Locate the cell with the specified text and output its (x, y) center coordinate. 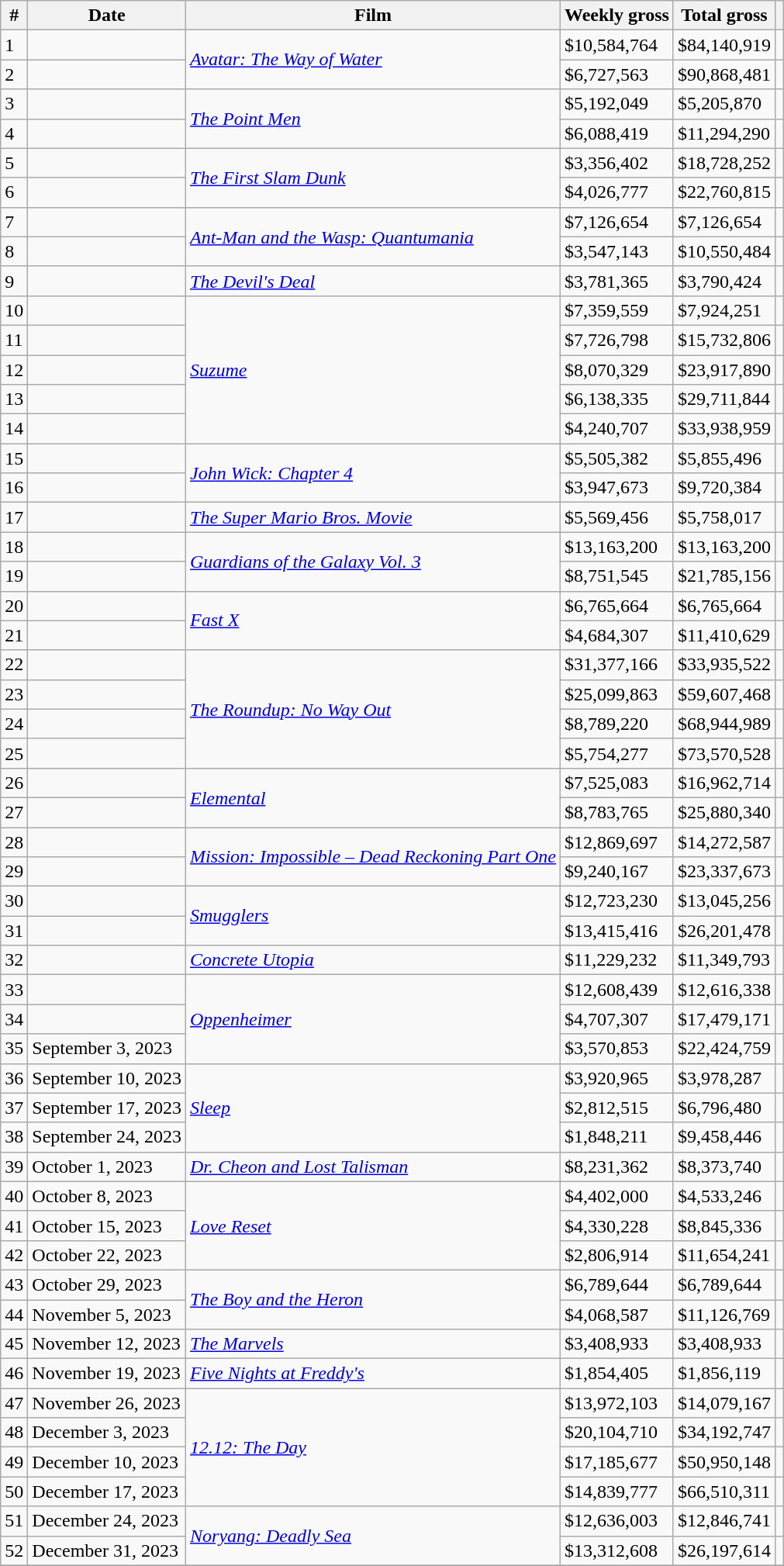
$12,846,741 (724, 1521)
29 (14, 872)
$6,138,335 (616, 399)
49 (14, 1462)
$8,751,545 (616, 576)
$90,868,481 (724, 74)
November 12, 2023 (107, 1344)
26 (14, 783)
October 22, 2023 (107, 1255)
Avatar: The Way of Water (374, 60)
31 (14, 931)
$26,201,478 (724, 931)
$21,785,156 (724, 576)
November 26, 2023 (107, 1403)
$3,947,673 (616, 488)
34 (14, 1019)
12 (14, 370)
# (14, 16)
$68,944,989 (724, 724)
$5,505,382 (616, 458)
51 (14, 1521)
9 (14, 281)
$4,240,707 (616, 429)
5 (14, 163)
$34,192,747 (724, 1433)
$17,479,171 (724, 1019)
$23,917,890 (724, 370)
Dr. Cheon and Lost Talisman (374, 1167)
$3,781,365 (616, 281)
$3,978,287 (724, 1078)
52 (14, 1550)
The Boy and the Heron (374, 1299)
$1,856,119 (724, 1374)
16 (14, 488)
Love Reset (374, 1225)
$50,950,148 (724, 1462)
October 29, 2023 (107, 1284)
Oppenheimer (374, 1019)
$4,026,777 (616, 192)
48 (14, 1433)
$8,373,740 (724, 1167)
$6,796,480 (724, 1108)
September 17, 2023 (107, 1108)
$4,402,000 (616, 1196)
$6,727,563 (616, 74)
$4,533,246 (724, 1196)
44 (14, 1315)
$3,920,965 (616, 1078)
$5,205,870 (724, 104)
$12,869,697 (616, 842)
$13,415,416 (616, 931)
45 (14, 1344)
$8,845,336 (724, 1225)
$2,812,515 (616, 1108)
Total gross (724, 16)
33 (14, 990)
$17,185,677 (616, 1462)
$73,570,528 (724, 753)
$12,608,439 (616, 990)
$29,711,844 (724, 399)
$11,654,241 (724, 1255)
$20,104,710 (616, 1433)
$22,424,759 (724, 1049)
10 (14, 310)
$26,197,614 (724, 1550)
Suzume (374, 369)
$84,140,919 (724, 45)
$12,723,230 (616, 901)
$11,229,232 (616, 960)
$2,806,914 (616, 1255)
$9,240,167 (616, 872)
13 (14, 399)
October 1, 2023 (107, 1167)
December 31, 2023 (107, 1550)
14 (14, 429)
32 (14, 960)
$5,855,496 (724, 458)
September 24, 2023 (107, 1137)
21 (14, 635)
38 (14, 1137)
$3,356,402 (616, 163)
7 (14, 222)
November 5, 2023 (107, 1315)
$3,790,424 (724, 281)
25 (14, 753)
October 8, 2023 (107, 1196)
December 24, 2023 (107, 1521)
$7,924,251 (724, 310)
$22,760,815 (724, 192)
3 (14, 104)
December 17, 2023 (107, 1492)
35 (14, 1049)
Elemental (374, 797)
$33,938,959 (724, 429)
The Marvels (374, 1344)
$14,272,587 (724, 842)
Date (107, 16)
Guardians of the Galaxy Vol. 3 (374, 562)
40 (14, 1196)
The Roundup: No Way Out (374, 709)
Smugglers (374, 916)
Sleep (374, 1108)
8 (14, 251)
$3,547,143 (616, 251)
$4,068,587 (616, 1315)
$5,569,456 (616, 517)
$11,126,769 (724, 1315)
$59,607,468 (724, 694)
$3,570,853 (616, 1049)
Noryang: Deadly Sea (374, 1536)
$5,754,277 (616, 753)
John Wick: Chapter 4 (374, 473)
$8,231,362 (616, 1167)
24 (14, 724)
30 (14, 901)
Film (374, 16)
$1,854,405 (616, 1374)
23 (14, 694)
$25,099,863 (616, 694)
27 (14, 812)
$13,972,103 (616, 1403)
$11,410,629 (724, 635)
$4,684,307 (616, 635)
The Devil's Deal (374, 281)
22 (14, 665)
$9,458,446 (724, 1137)
Concrete Utopia (374, 960)
$9,720,384 (724, 488)
11 (14, 340)
39 (14, 1167)
November 19, 2023 (107, 1374)
$7,726,798 (616, 340)
Five Nights at Freddy's (374, 1374)
42 (14, 1255)
$8,789,220 (616, 724)
43 (14, 1284)
October 15, 2023 (107, 1225)
$5,192,049 (616, 104)
12.12: The Day (374, 1447)
$4,330,228 (616, 1225)
$66,510,311 (724, 1492)
$10,550,484 (724, 251)
$4,707,307 (616, 1019)
20 (14, 606)
$18,728,252 (724, 163)
$15,732,806 (724, 340)
$25,880,340 (724, 812)
Mission: Impossible – Dead Reckoning Part One (374, 856)
The Super Mario Bros. Movie (374, 517)
28 (14, 842)
$12,616,338 (724, 990)
The Point Men (374, 119)
Weekly gross (616, 16)
$14,839,777 (616, 1492)
6 (14, 192)
1 (14, 45)
September 10, 2023 (107, 1078)
$7,359,559 (616, 310)
46 (14, 1374)
September 3, 2023 (107, 1049)
15 (14, 458)
$13,312,608 (616, 1550)
$7,525,083 (616, 783)
18 (14, 547)
December 10, 2023 (107, 1462)
$23,337,673 (724, 872)
50 (14, 1492)
$33,935,522 (724, 665)
$13,045,256 (724, 901)
$12,636,003 (616, 1521)
$14,079,167 (724, 1403)
17 (14, 517)
$10,584,764 (616, 45)
2 (14, 74)
The First Slam Dunk (374, 178)
Fast X (374, 621)
$11,349,793 (724, 960)
$31,377,166 (616, 665)
$1,848,211 (616, 1137)
$11,294,290 (724, 133)
$5,758,017 (724, 517)
$6,088,419 (616, 133)
Ant-Man and the Wasp: Quantumania (374, 237)
19 (14, 576)
December 3, 2023 (107, 1433)
4 (14, 133)
41 (14, 1225)
$8,070,329 (616, 370)
36 (14, 1078)
$16,962,714 (724, 783)
47 (14, 1403)
$8,783,765 (616, 812)
37 (14, 1108)
